Return (x, y) of the center of cell containing provided text 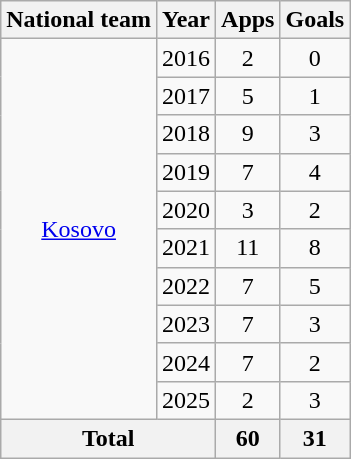
60 (248, 438)
Total (108, 438)
2021 (186, 248)
Apps (248, 20)
2024 (186, 362)
4 (315, 172)
2016 (186, 58)
2023 (186, 324)
2022 (186, 286)
31 (315, 438)
0 (315, 58)
Year (186, 20)
Kosovo (79, 230)
2017 (186, 96)
National team (79, 20)
2018 (186, 134)
8 (315, 248)
Goals (315, 20)
2020 (186, 210)
11 (248, 248)
1 (315, 96)
9 (248, 134)
2025 (186, 400)
2019 (186, 172)
